Detect which cell encompasses the target text, then output its (X, Y) center coordinate. 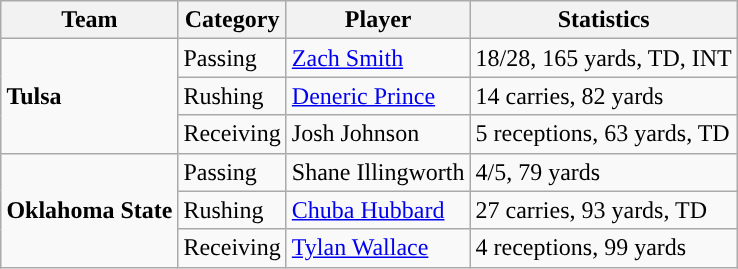
14 carries, 82 yards (604, 96)
4/5, 79 yards (604, 172)
Josh Johnson (378, 134)
Zach Smith (378, 58)
Statistics (604, 20)
Category (232, 20)
Chuba Hubbard (378, 210)
Team (90, 20)
4 receptions, 99 yards (604, 248)
Shane Illingworth (378, 172)
Oklahoma State (90, 210)
Player (378, 20)
Tylan Wallace (378, 248)
Deneric Prince (378, 96)
Tulsa (90, 96)
18/28, 165 yards, TD, INT (604, 58)
27 carries, 93 yards, TD (604, 210)
5 receptions, 63 yards, TD (604, 134)
